Return the [x, y] coordinate for the center point of the cell that contains the specified text.  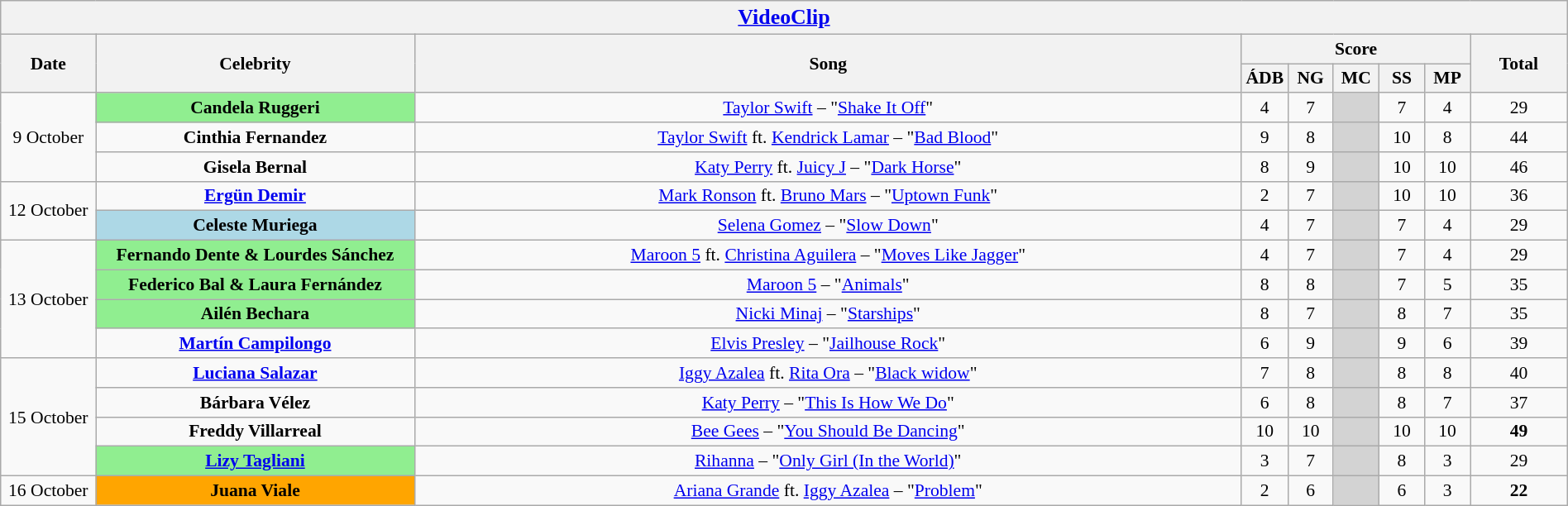
Celebrity [255, 63]
Taylor Swift ft. Kendrick Lamar – "Bad Blood" [828, 137]
36 [1519, 196]
15 October [48, 417]
16 October [48, 491]
Rihanna – "Only Girl (In the World)" [828, 461]
Elvis Presley – "Jailhouse Rock" [828, 344]
Nicki Minaj – "Starships" [828, 314]
Maroon 5 ft. Christina Aguilera – "Moves Like Jagger" [828, 255]
9 October [48, 137]
Mark Ronson ft. Bruno Mars – "Uptown Funk" [828, 196]
Ariana Grande ft. Iggy Azalea – "Problem" [828, 491]
Score [1355, 49]
Cinthia Fernandez [255, 137]
Iggy Azalea ft. Rita Ora – "Black widow" [828, 373]
Gisela Bernal [255, 167]
Juana Viale [255, 491]
49 [1519, 432]
NG [1310, 79]
Song [828, 63]
Luciana Salazar [255, 373]
Candela Ruggeri [255, 108]
MC [1356, 79]
VideoClip [784, 17]
Freddy Villarreal [255, 432]
22 [1519, 491]
Katy Perry – "This Is How We Do" [828, 403]
Ergün Demir [255, 196]
SS [1401, 79]
Celeste Muriega [255, 226]
39 [1519, 344]
Bárbara Vélez [255, 403]
12 October [48, 210]
Ailén Bechara [255, 314]
40 [1519, 373]
ÁDB [1264, 79]
Date [48, 63]
Fernando Dente & Lourdes Sánchez [255, 255]
Maroon 5 – "Animals" [828, 284]
Selena Gomez – "Slow Down" [828, 226]
Katy Perry ft. Juicy J – "Dark Horse" [828, 167]
37 [1519, 403]
Taylor Swift – "Shake It Off" [828, 108]
Bee Gees – "You Should Be Dancing" [828, 432]
MP [1447, 79]
46 [1519, 167]
Martín Campilongo [255, 344]
Total [1519, 63]
44 [1519, 137]
Federico Bal & Laura Fernández [255, 284]
Lizy Tagliani [255, 461]
13 October [48, 299]
5 [1447, 284]
